Locate the cell with the specified text and output its (X, Y) center coordinate. 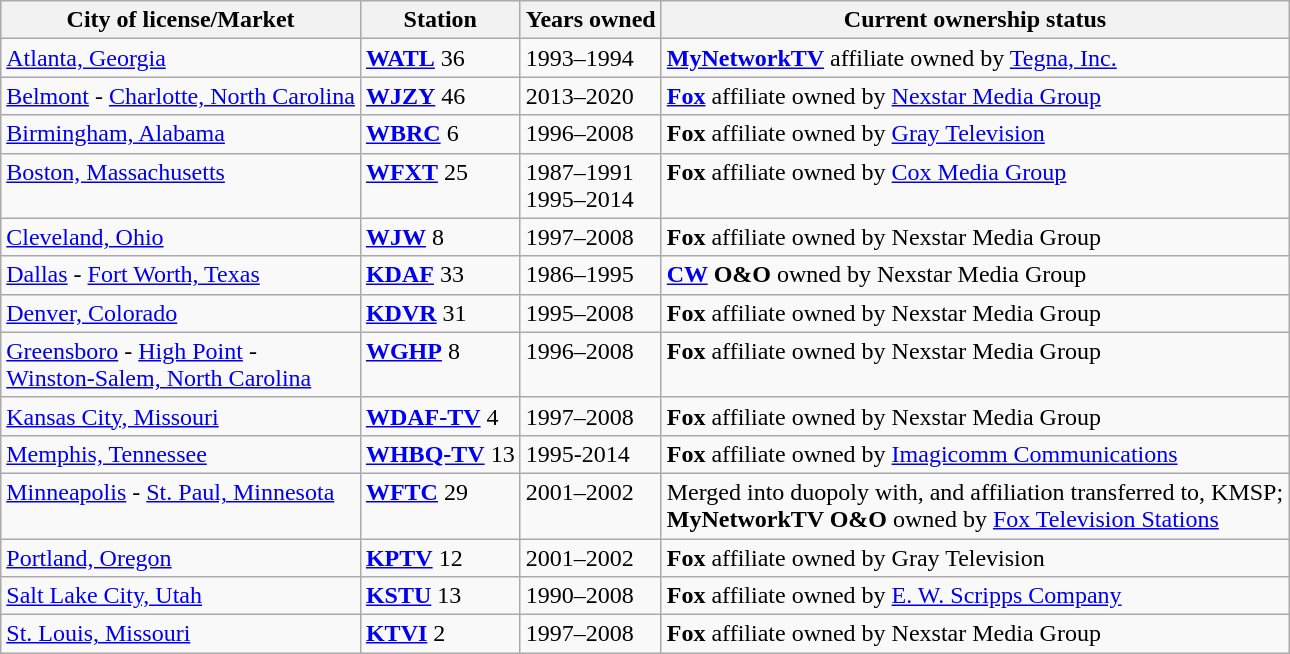
Years owned (590, 20)
1986–1995 (590, 275)
WATL 36 (440, 58)
WBRC 6 (440, 134)
KDVR 31 (440, 313)
Merged into duopoly with, and affiliation transferred to, KMSP;MyNetworkTV O&O owned by Fox Television Stations (974, 506)
Fox affiliate owned by E. W. Scripps Company (974, 596)
WJZY 46 (440, 96)
Portland, Oregon (181, 557)
KPTV 12 (440, 557)
KDAF 33 (440, 275)
Kansas City, Missouri (181, 416)
WGHP 8 (440, 364)
Fox affiliate owned by Imagicomm Communications (974, 454)
KSTU 13 (440, 596)
Atlanta, Georgia (181, 58)
City of license/Market (181, 20)
1995–2008 (590, 313)
WDAF-TV 4 (440, 416)
1995-2014 (590, 454)
1993–1994 (590, 58)
WFXT 25 (440, 186)
St. Louis, Missouri (181, 634)
CW O&O owned by Nexstar Media Group (974, 275)
Birmingham, Alabama (181, 134)
Salt Lake City, Utah (181, 596)
Current ownership status (974, 20)
WJW 8 (440, 237)
Denver, Colorado (181, 313)
Memphis, Tennessee (181, 454)
2013–2020 (590, 96)
Greensboro - High Point - Winston-Salem, North Carolina (181, 364)
MyNetworkTV affiliate owned by Tegna, Inc. (974, 58)
Cleveland, Ohio (181, 237)
Station (440, 20)
1987–19911995–2014 (590, 186)
Belmont - Charlotte, North Carolina (181, 96)
Boston, Massachusetts (181, 186)
WFTC 29 (440, 506)
1990–2008 (590, 596)
Minneapolis - St. Paul, Minnesota (181, 506)
Dallas - Fort Worth, Texas (181, 275)
WHBQ-TV 13 (440, 454)
Fox affiliate owned by Cox Media Group (974, 186)
KTVI 2 (440, 634)
